Identify which cell holds the provided text, then report its (x, y) central coordinate. 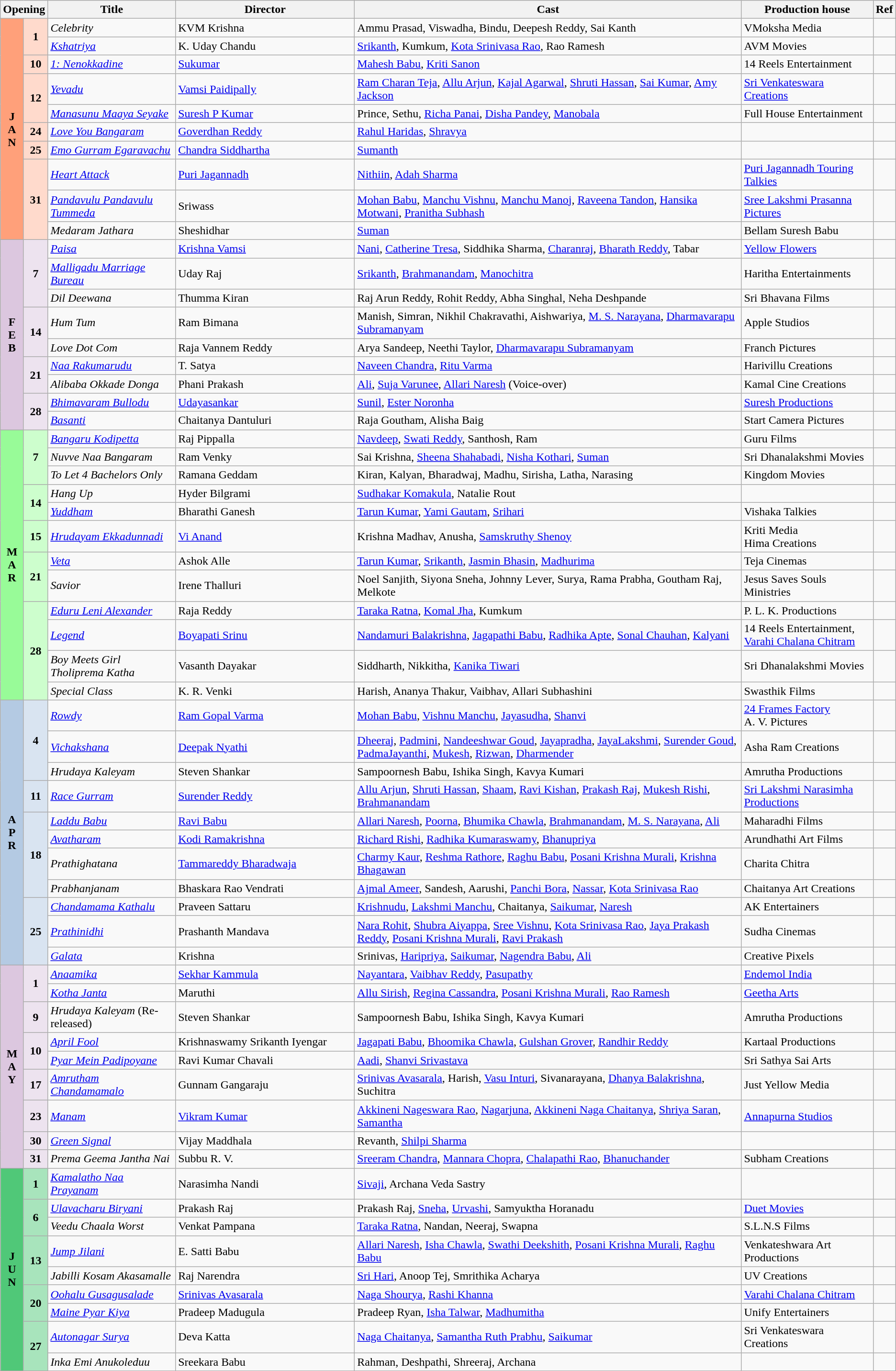
Endemol India (807, 974)
14 Reels Entertainment (807, 64)
Nandamuri Balakrishna, Jagapathi Babu, Radhika Apte, Sonal Chauhan, Kalyani (548, 635)
Veta (112, 561)
Heart Attack (112, 174)
Sekhar Kammula (265, 974)
15 (35, 536)
Raj Pippalla (265, 439)
Kamal Cine Creations (807, 384)
Hrudayam Ekkadunnadi (112, 536)
Prema Geema Jantha Nai (112, 1159)
17 (35, 1085)
Kartaal Productions (807, 1042)
Kingdom Movies (807, 475)
AVM Movies (807, 46)
Narasimha Nandi (265, 1184)
Naa Rakumarudu (112, 366)
Krishna (265, 956)
Allu Arjun, Shruti Hassan, Shaam, Ravi Kishan, Prakash Raj, Mukesh Rishi, Brahmanandam (548, 796)
Rahman, Deshpathi, Shreeraj, Archana (548, 1361)
Prakash Raj, Sneha, Urvashi, Samyuktha Horanadu (548, 1208)
Taraka Ratna, Komal Jha, Kumkum (548, 611)
Puri Jagannadh Touring Talkies (807, 174)
Eduru Leni Alexander (112, 611)
Director (265, 10)
Krishnudu, Lakshmi Manchu, Chaitanya, Saikumar, Naresh (548, 906)
Ram Charan Teja, Allu Arjun, Kajal Agarwal, Shruti Hassan, Sai Kumar, Amy Jackson (548, 89)
27 (35, 1346)
Boyapati Srinu (265, 635)
Prabhanjanam (112, 888)
20 (35, 1303)
Gunnam Gangaraju (265, 1085)
Hrudaya Kaleyam (112, 771)
Pradeep Ryan, Isha Talwar, Madhumitha (548, 1312)
Maharadhi Films (807, 821)
KVM Krishna (265, 28)
Allari Naresh, Poorna, Bhumika Chawla, Brahmanandam, M. S. Narayana, Ali (548, 821)
Ajmal Ameer, Sandesh, Aarushi, Panchi Bora, Nassar, Kota Srinivasa Rao (548, 888)
Prince, Sethu, Richa Panai, Disha Pandey, Manobala (548, 113)
Sree Lakshmi Prasanna Pictures (807, 206)
Amrutham Chandamamalo (112, 1085)
Uday Raj (265, 273)
Opening (24, 10)
Mahesh Babu, Kriti Sanon (548, 64)
Asha Ram Creations (807, 747)
Krishna Madhav, Anusha, Samskruthy Shenoy (548, 536)
Cast (548, 10)
Sreekara Babu (265, 1361)
Mohan Babu, Manchu Vishnu, Manchu Manoj, Raveena Tandon, Hansika Motwani, Pranitha Subhash (548, 206)
Jump Jilani (112, 1251)
Venkat Pampana (265, 1226)
30 (35, 1141)
Prathighatana (112, 864)
Inka Emi Anukoleduu (112, 1361)
Raja Reddy (265, 611)
Teja Cinemas (807, 561)
Arya Sandeep, Neethi Taylor, Dharmavarapu Subramanyam (548, 348)
Subham Creations (807, 1159)
Autonagar Surya (112, 1337)
Guru Films (807, 439)
April Fool (112, 1042)
Srikanth, Brahmanandam, Manochitra (548, 273)
Jagapati Babu, Bhoomika Chawla, Gulshan Grover, Randhir Reddy (548, 1042)
Subbu R. V. (265, 1159)
Maruthi (265, 993)
MAR (12, 565)
K. R. Venki (265, 691)
24 (35, 132)
Sriwass (265, 206)
Srinivas Avasarala, Harish, Vasu Inturi, Sivanarayana, Dhanya Balakrishna, Suchitra (548, 1085)
Title (112, 10)
23 (35, 1116)
Savior (112, 585)
Duet Movies (807, 1208)
Kamalatho Naa Prayanam (112, 1184)
AK Entertainers (807, 906)
Ravi Babu (265, 821)
P. L. K. Productions (807, 611)
Ulavacharu Biryani (112, 1208)
Just Yellow Media (807, 1085)
Kiran, Kalyan, Bharadwaj, Madhu, Sirisha, Latha, Narasing (548, 475)
Full House Entertainment (807, 113)
Paisa (112, 249)
Sri Bhavana Films (807, 298)
Noel Sanjith, Siyona Sneha, Johnny Lever, Surya, Rama Prabha, Goutham Raj, Melkote (548, 585)
Ref (885, 10)
Thumma Kiran (265, 298)
Start Camera Pictures (807, 420)
Medaram Jathara (112, 230)
Tarun Kumar, Srikanth, Jasmin Bhasin, Madhurima (548, 561)
Arundhathi Art Films (807, 839)
Chaitanya Art Creations (807, 888)
Vikram Kumar (265, 1116)
Nayantara, Vaibhav Reddy, Pasupathy (548, 974)
Green Signal (112, 1141)
Bellam Suresh Babu (807, 230)
Sheshidhar (265, 230)
Pandavulu Pandavulu Tummeda (112, 206)
Raj Narendra (265, 1276)
24 Frames Factory A. V. Pictures (807, 715)
Mohan Babu, Vishnu Manchu, Jayasudha, Shanvi (548, 715)
Nani, Catherine Tresa, Siddhika Sharma, Charanraj, Bharath Reddy, Tabar (548, 249)
T. Satya (265, 366)
Naga Chaitanya, Samantha Ruth Prabhu, Saikumar (548, 1337)
MAY (12, 1066)
Goverdhan Reddy (265, 132)
Pradeep Madugula (265, 1312)
Tarun Kumar, Yami Gautam, Srihari (548, 511)
Kshatriya (112, 46)
Krishnaswamy Srikanth Iyengar (265, 1042)
Prakash Raj (265, 1208)
K. Uday Chandu (265, 46)
Bangaru Kodipetta (112, 439)
Basanti (112, 420)
Puri Jagannadh (265, 174)
Unify Entertainers (807, 1312)
Chandamama Kathalu (112, 906)
Jabilli Kosam Akasamalle (112, 1276)
FEB (12, 334)
Prashanth Mandava (265, 931)
Hang Up (112, 493)
Venkateshwara Art Productions (807, 1251)
Emo Gurram Egaravachu (112, 150)
Kodi Ramakrishna (265, 839)
Sreeram Chandra, Mannara Chopra, Chalapathi Rao, Bhanuchander (548, 1159)
Srikanth, Kumkum, Kota Srinivasa Rao, Rao Ramesh (548, 46)
Harivillu Creations (807, 366)
Race Gurram (112, 796)
Geetha Arts (807, 993)
Richard Rishi, Radhika Kumaraswamy, Bhanupriya (548, 839)
6 (35, 1217)
Laddu Babu (112, 821)
Surender Reddy (265, 796)
Varahi Chalana Chitram (807, 1294)
11 (35, 796)
Vishaka Talkies (807, 511)
Ram Venky (265, 457)
APR (12, 833)
9 (35, 1017)
Jesus Saves Souls Ministries (807, 585)
Vasanth Dayakar (265, 667)
Srinivas, Haripriya, Saikumar, Nagendra Babu, Ali (548, 956)
Praveen Sattaru (265, 906)
Sri Sathya Sai Arts (807, 1060)
Sri Hari, Anoop Tej, Smrithika Acharya (548, 1276)
S.L.N.S Films (807, 1226)
Anaamika (112, 974)
Charita Chitra (807, 864)
Sai Krishna, Sheena Shahabadi, Nisha Kothari, Suman (548, 457)
Ammu Prasad, Viswadha, Bindu, Deepesh Reddy, Sai Kanth (548, 28)
Udayasankar (265, 402)
Ashok Alle (265, 561)
Maine Pyar Kiya (112, 1312)
18 (35, 854)
Yuddham (112, 511)
Kotha Janta (112, 993)
Production house (807, 10)
Suresh Productions (807, 402)
Hrudaya Kaleyam (Re-released) (112, 1017)
Srinivas Avasarala (265, 1294)
Tammareddy Bharadwaja (265, 864)
Manasunu Maaya Seyake (112, 113)
Chandra Siddhartha (265, 150)
Manam (112, 1116)
Ram Bimana (265, 323)
Chaitanya Dantuluri (265, 420)
Kriti MediaHima Creations (807, 536)
Legend (112, 635)
Galata (112, 956)
Bhaskara Rao Vendrati (265, 888)
Suman (548, 230)
Naveen Chandra, Ritu Varma (548, 366)
Yevadu (112, 89)
JAN (12, 129)
Nithiin, Adah Sharma (548, 174)
Sumanth (548, 150)
To Let 4 Bachelors Only (112, 475)
Raja Goutham, Alisha Baig (548, 420)
Phani Prakash (265, 384)
13 (35, 1260)
Avatharam (112, 839)
E. Satti Babu (265, 1251)
Manish, Simran, Nikhil Chakravathi, Aishwariya, M. S. Narayana, Dharmavarapu Subramanyam (548, 323)
Suresh P Kumar (265, 113)
Ramana Geddam (265, 475)
Ram Gopal Varma (265, 715)
Vijay Maddhala (265, 1141)
Vi Anand (265, 536)
Yellow Flowers (807, 249)
Rowdy (112, 715)
Bhimavaram Bullodu (112, 402)
Pyar Mein Padipoyane (112, 1060)
Taraka Ratna, Nandan, Neeraj, Swapna (548, 1226)
Malligadu Marriage Bureau (112, 273)
Siddharth, Nikkitha, Kanika Tiwari (548, 667)
Akkineni Nageswara Rao, Nagarjuna, Akkineni Naga Chaitanya, Shriya Saran, Samantha (548, 1116)
Vichakshana (112, 747)
Charmy Kaur, Reshma Rathore, Raghu Babu, Posani Krishna Murali, Krishna Bhagawan (548, 864)
Sudha Cinemas (807, 931)
1: Nenokkadine (112, 64)
Annapurna Studios (807, 1116)
Sri Lakshmi Narasimha Productions (807, 796)
Sunil, Ester Noronha (548, 402)
Haritha Entertainments (807, 273)
Bharathi Ganesh (265, 511)
Revanth, Shilpi Sharma (548, 1141)
12 (35, 98)
14 Reels Entertainment, Varahi Chalana Chitram (807, 635)
Allu Sirish, Regina Cassandra, Posani Krishna Murali, Rao Ramesh (548, 993)
Love You Bangaram (112, 132)
Prathinidhi (112, 931)
Apple Studios (807, 323)
Deepak Nyathi (265, 747)
Raj Arun Reddy, Rohit Reddy, Abha Singhal, Neha Deshpande (548, 298)
Veedu Chaala Worst (112, 1226)
Allari Naresh, Isha Chawla, Swathi Deekshith, Posani Krishna Murali, Raghu Babu (548, 1251)
Dheeraj, Padmini, Nandeeshwar Goud, Jayapradha, JayaLakshmi, Surender Goud, PadmaJayanthi, Mukesh, Rizwan, Dharmender (548, 747)
Nuvve Naa Bangaram (112, 457)
Krishna Vamsi (265, 249)
Harish, Ananya Thakur, Vaibhav, Allari Subhashini (548, 691)
Rahul Haridas, Shravya (548, 132)
Celebrity (112, 28)
Vamsi Paidipally (265, 89)
Oohalu Gusagusalade (112, 1294)
Boy Meets Girl Tholiprema Katha (112, 667)
Naga Shourya, Rashi Khanna (548, 1294)
Dil Deewana (112, 298)
Special Class (112, 691)
Alibaba Okkade Donga (112, 384)
Creative Pixels (807, 956)
Sukumar (265, 64)
Ravi Kumar Chavali (265, 1060)
Hyder Bilgrami (265, 493)
Nara Rohit, Shubra Aiyappa, Sree Vishnu, Kota Srinivasa Rao, Jaya Prakash Reddy, Posani Krishna Murali, Ravi Prakash (548, 931)
Raja Vannem Reddy (265, 348)
Hum Tum (112, 323)
4 (35, 740)
UV Creations (807, 1276)
Sudhakar Komakula, Natalie Rout (548, 493)
VMoksha Media (807, 28)
Love Dot Com (112, 348)
JUN (12, 1269)
Aadi, Shanvi Srivastava (548, 1060)
Swasthik Films (807, 691)
Navdeep, Swati Reddy, Santhosh, Ram (548, 439)
Sivaji, Archana Veda Sastry (548, 1184)
Deva Katta (265, 1337)
Franch Pictures (807, 348)
Irene Thalluri (265, 585)
Ali, Suja Varunee, Allari Naresh (Voice-over) (548, 384)
